Locate the cell with the specified text and output its (X, Y) center coordinate. 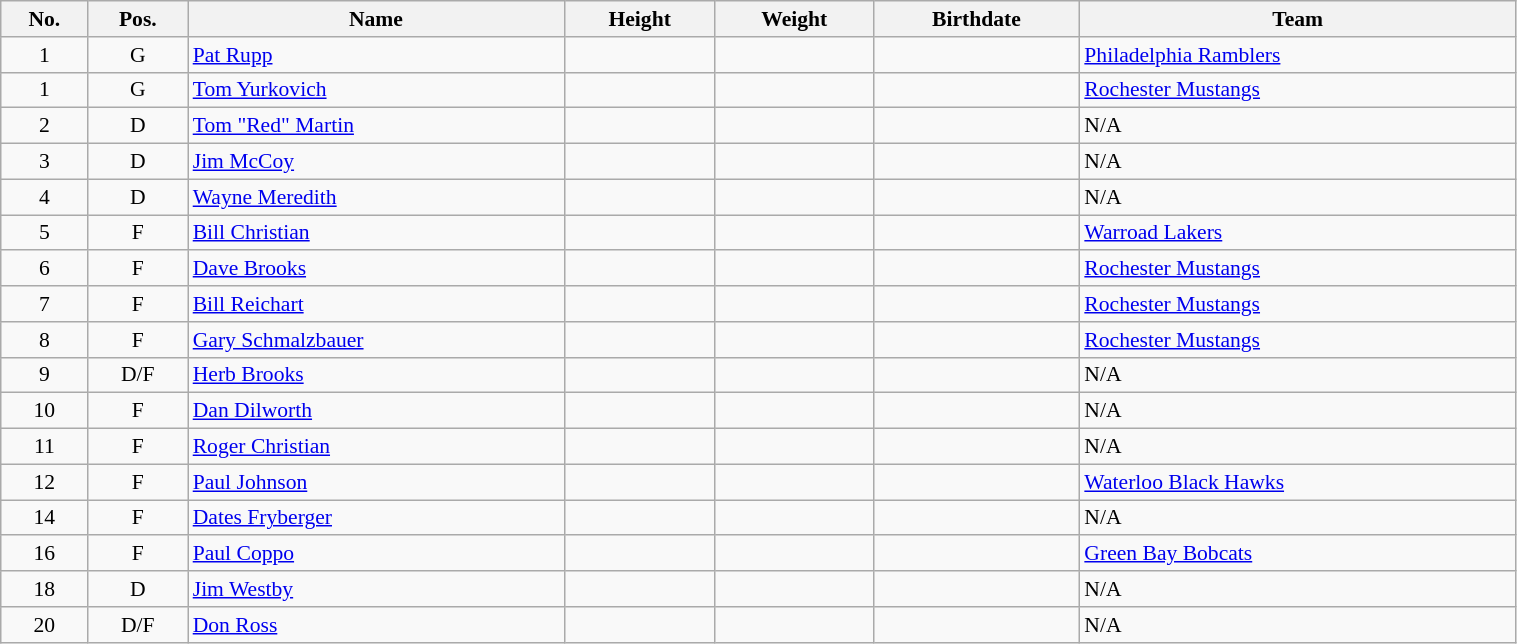
Roger Christian (376, 447)
11 (44, 447)
Green Bay Bobcats (1298, 554)
Jim McCoy (376, 162)
Pat Rupp (376, 55)
Gary Schmalzbauer (376, 340)
Wayne Meredith (376, 197)
18 (44, 589)
Paul Coppo (376, 554)
Birthdate (976, 19)
20 (44, 625)
Bill Christian (376, 233)
3 (44, 162)
Paul Johnson (376, 482)
4 (44, 197)
2 (44, 126)
5 (44, 233)
Philadelphia Ramblers (1298, 55)
Team (1298, 19)
6 (44, 269)
14 (44, 518)
10 (44, 411)
Warroad Lakers (1298, 233)
Tom Yurkovich (376, 90)
Bill Reichart (376, 304)
Dan Dilworth (376, 411)
Herb Brooks (376, 375)
9 (44, 375)
Waterloo Black Hawks (1298, 482)
7 (44, 304)
Pos. (138, 19)
Dave Brooks (376, 269)
Height (640, 19)
No. (44, 19)
Name (376, 19)
12 (44, 482)
Don Ross (376, 625)
Jim Westby (376, 589)
16 (44, 554)
Tom "Red" Martin (376, 126)
Dates Fryberger (376, 518)
8 (44, 340)
Weight (794, 19)
